Capture the cell that displays the provided text and extract its (X, Y) central coordinate. 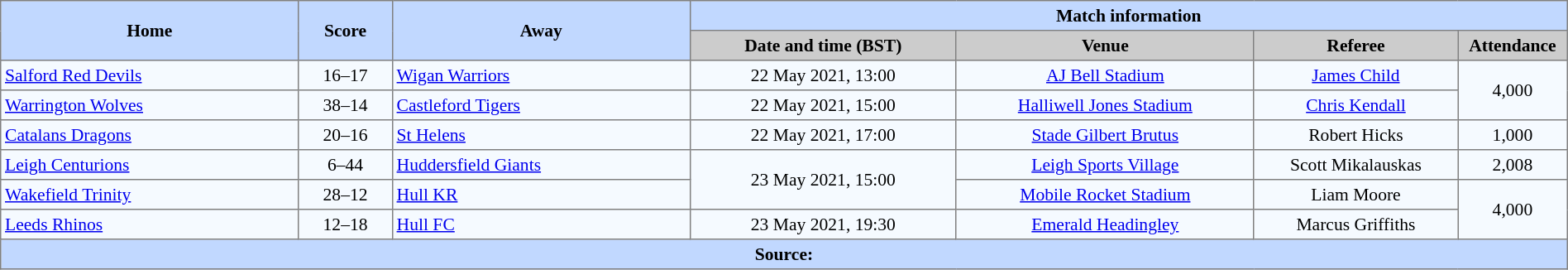
Marcus Griffiths (1355, 224)
Scott Mikalauskas (1355, 165)
Hull FC (541, 224)
22 May 2021, 13:00 (823, 75)
Catalans Dragons (150, 135)
Warrington Wolves (150, 105)
23 May 2021, 19:30 (823, 224)
Match information (1128, 16)
James Child (1355, 75)
Wigan Warriors (541, 75)
Wakefield Trinity (150, 195)
Halliwell Jones Stadium (1105, 105)
1,000 (1513, 135)
Chris Kendall (1355, 105)
Hull KR (541, 195)
Emerald Headingley (1105, 224)
22 May 2021, 15:00 (823, 105)
Attendance (1513, 46)
Leigh Sports Village (1105, 165)
Source: (784, 254)
Away (541, 31)
12–18 (346, 224)
20–16 (346, 135)
6–44 (346, 165)
AJ Bell Stadium (1105, 75)
Salford Red Devils (150, 75)
Leeds Rhinos (150, 224)
Score (346, 31)
Leigh Centurions (150, 165)
Castleford Tigers (541, 105)
16–17 (346, 75)
28–12 (346, 195)
Mobile Rocket Stadium (1105, 195)
38–14 (346, 105)
St Helens (541, 135)
23 May 2021, 15:00 (823, 180)
22 May 2021, 17:00 (823, 135)
Robert Hicks (1355, 135)
Home (150, 31)
Liam Moore (1355, 195)
Date and time (BST) (823, 46)
2,008 (1513, 165)
Venue (1105, 46)
Stade Gilbert Brutus (1105, 135)
Referee (1355, 46)
Huddersfield Giants (541, 165)
